Identify which cell holds the provided text, then report its (x, y) central coordinate. 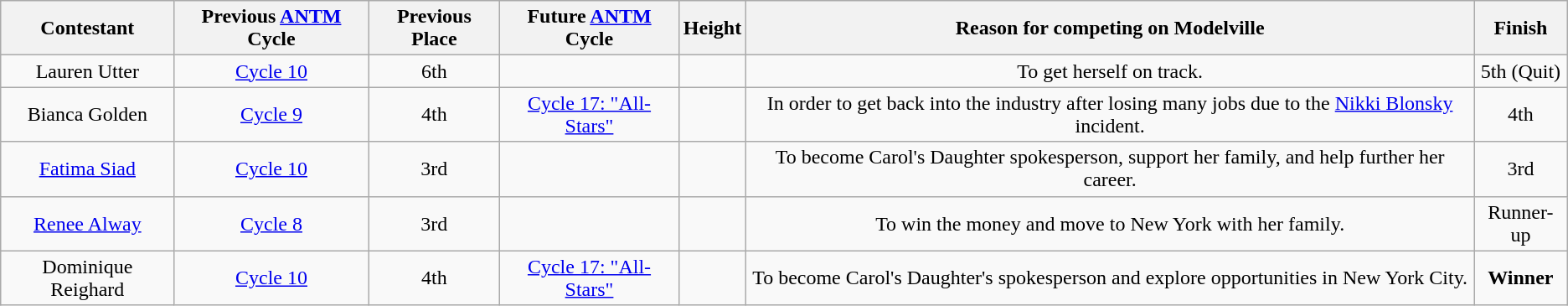
5th (Quit) (1521, 71)
Cycle 8 (271, 223)
6th (434, 71)
Renee Alway (87, 223)
To become Carol's Daughter spokesperson, support her family, and help further her career. (1111, 169)
To win the money and move to New York with her family. (1111, 223)
Winner (1521, 278)
In order to get back into the industry after losing many jobs due to the Nikki Blonsky incident. (1111, 114)
To get herself on track. (1111, 71)
Reason for competing on Modelville (1111, 29)
Height (712, 29)
Runner-up (1521, 223)
To become Carol's Daughter's spokesperson and explore opportunities in New York City. (1111, 278)
Cycle 9 (271, 114)
Contestant (87, 29)
Dominique Reighard (87, 278)
Previous ANTM Cycle (271, 29)
Previous Place (434, 29)
Finish (1521, 29)
Fatima Siad (87, 169)
Bianca Golden (87, 114)
Lauren Utter (87, 71)
Future ANTM Cycle (590, 29)
